Identify which cell holds the provided text, then report its [x, y] central coordinate. 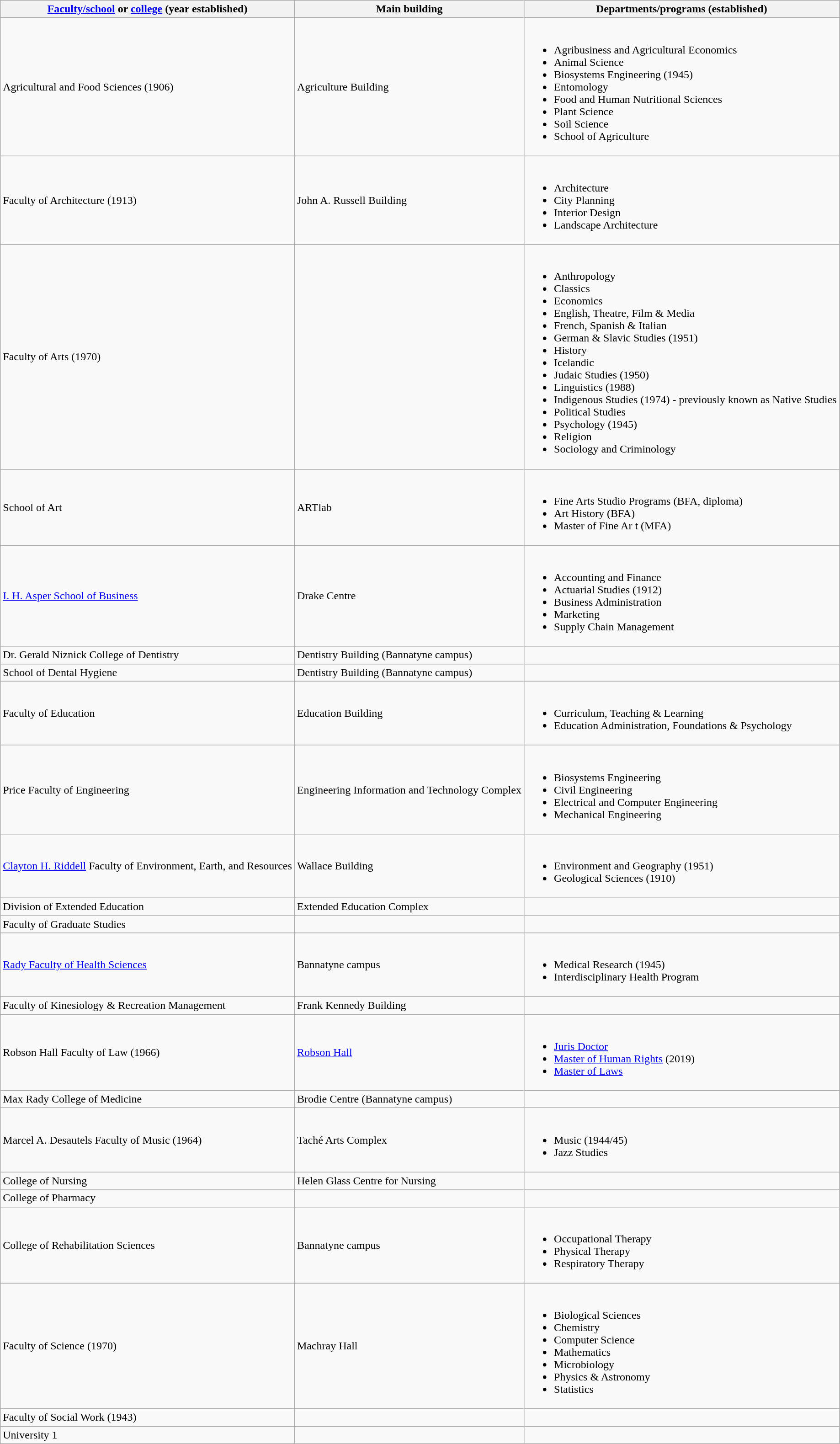
Taché Arts Complex [409, 1140]
ARTlab [409, 507]
Division of Extended Education [148, 906]
Dr. Gerald Niznick College of Dentistry [148, 655]
Faculty of Social Work (1943) [148, 1417]
Music (1944/45)Jazz Studies [682, 1140]
Max Rady College of Medicine [148, 1099]
College of Pharmacy [148, 1198]
Faculty of Science (1970) [148, 1346]
Rady Faculty of Health Sciences [148, 965]
Medical Research (1945)Interdisciplinary Health Program [682, 965]
Extended Education Complex [409, 906]
School of Dental Hygiene [148, 672]
Wallace Building [409, 866]
Biological SciencesChemistryComputer ScienceMathematicsMicrobiologyPhysics & AstronomyStatistics [682, 1346]
ArchitectureCity PlanningInterior DesignLandscape Architecture [682, 200]
Faculty of Kinesiology & Recreation Management [148, 1006]
School of Art [148, 507]
College of Nursing [148, 1181]
Agriculture Building [409, 87]
Brodie Centre (Bannatyne campus) [409, 1099]
Clayton H. Riddell Faculty of Environment, Earth, and Resources [148, 866]
Faculty of Arts (1970) [148, 357]
Marcel A. Desautels Faculty of Music (1964) [148, 1140]
Occupational TherapyPhysical TherapyRespiratory Therapy [682, 1245]
Environment and Geography (1951)Geological Sciences (1910) [682, 866]
College of Rehabilitation Sciences [148, 1245]
Faculty of Education [148, 713]
Price Faculty of Engineering [148, 789]
Helen Glass Centre for Nursing [409, 1181]
Departments/programs (established) [682, 9]
Machray Hall [409, 1346]
Agricultural and Food Sciences (1906) [148, 87]
Drake Centre [409, 596]
Curriculum, Teaching & LearningEducation Administration, Foundations & Psychology [682, 713]
Robson Hall Faculty of Law (1966) [148, 1052]
University 1 [148, 1435]
Engineering Information and Technology Complex [409, 789]
Main building [409, 9]
Biosystems EngineeringCivil EngineeringElectrical and Computer EngineeringMechanical Engineering [682, 789]
I. H. Asper School of Business [148, 596]
Faculty of Architecture (1913) [148, 200]
John A. Russell Building [409, 200]
Frank Kennedy Building [409, 1006]
Accounting and FinanceActuarial Studies (1912)Business AdministrationMarketingSupply Chain Management [682, 596]
Juris DoctorMaster of Human Rights (2019)Master of Laws [682, 1052]
Education Building [409, 713]
Faculty of Graduate Studies [148, 924]
Faculty/school or college (year established) [148, 9]
Fine Arts Studio Programs (BFA, diploma)Art History (BFA)Master of Fine Ar t (MFA) [682, 507]
Robson Hall [409, 1052]
